Find where the given text appears and provide that cell's center as (X, Y) coordinate. 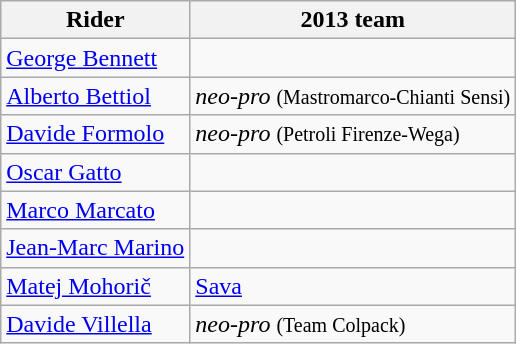
Sava (353, 286)
Davide Villella (96, 324)
neo-pro (Petroli Firenze-Wega) (353, 134)
Matej Mohorič (96, 286)
neo-pro (Mastromarco-Chianti Sensi) (353, 96)
Davide Formolo (96, 134)
Oscar Gatto (96, 172)
George Bennett (96, 58)
Marco Marcato (96, 210)
2013 team (353, 20)
Alberto Bettiol (96, 96)
neo-pro (Team Colpack) (353, 324)
Jean-Marc Marino (96, 248)
Rider (96, 20)
